Scan for the cell matching the given text and deliver its [x, y] coordinate at center. 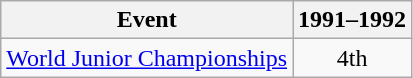
Event [147, 20]
1991–1992 [352, 20]
4th [352, 58]
World Junior Championships [147, 58]
